Identify which cell holds the provided text, then report its (X, Y) central coordinate. 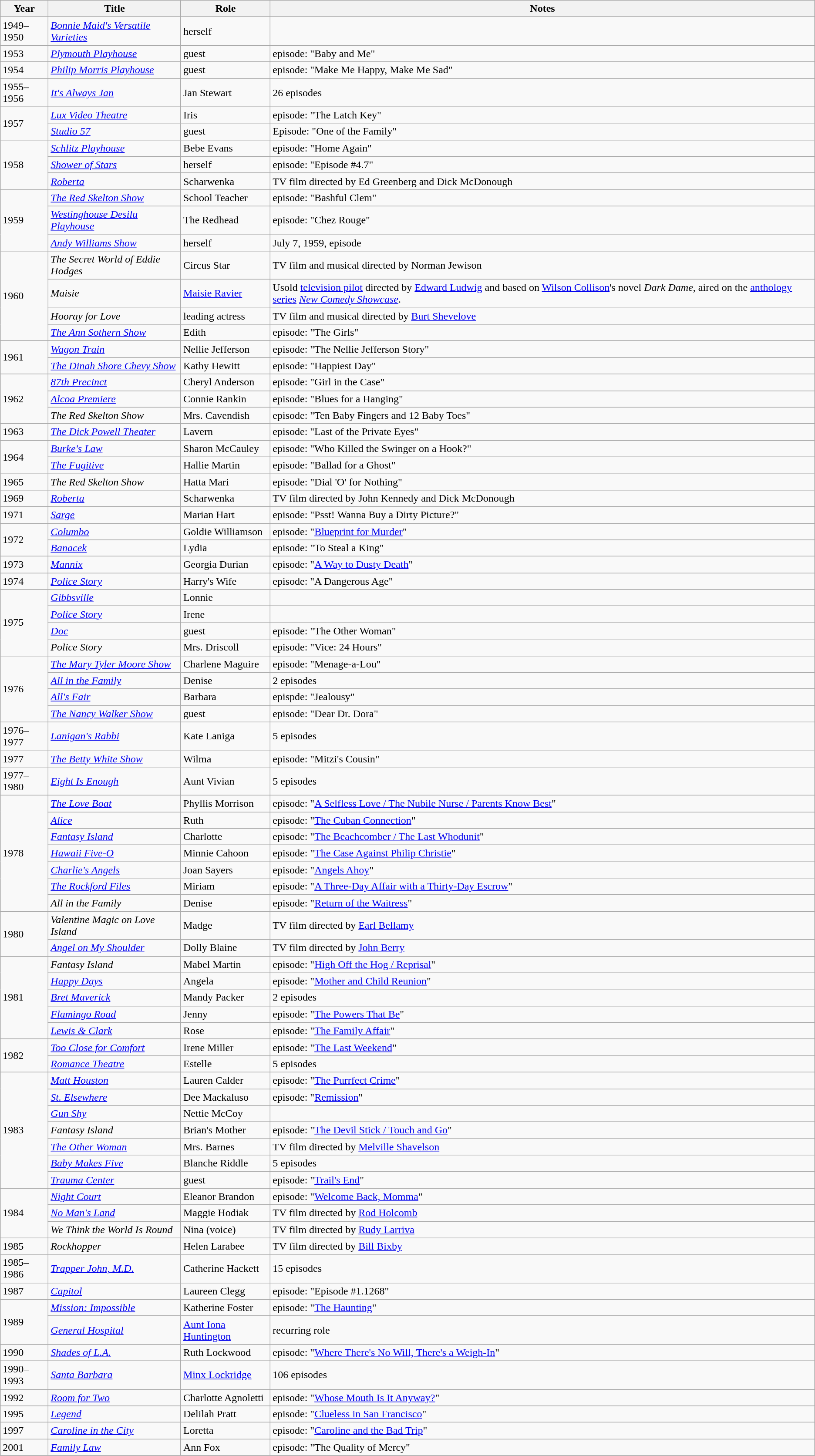
Aunt Iona Huntington (226, 1330)
The Mary Tyler Moore Show (115, 664)
Title (115, 9)
Barbara (226, 697)
1990–1993 (24, 1375)
Gun Shy (115, 1114)
episode: "Welcome Back, Momma" (542, 1196)
Irene Miller (226, 1047)
Lanigan's Rabbi (115, 736)
Room for Two (115, 1397)
episode: "Whose Mouth Is It Anyway?" (542, 1397)
Circus Star (226, 266)
1983 (24, 1130)
recurring role (542, 1330)
Columbo (115, 532)
1985–1986 (24, 1269)
Santa Barbara (115, 1375)
1977 (24, 758)
Helen Larabee (226, 1246)
1992 (24, 1397)
Goldie Williamson (226, 532)
Lonnie (226, 598)
episode: "The Powers That Be" (542, 1014)
epispde: "Jealousy" (542, 697)
1958 (24, 165)
episode: "Episode #1.1268" (542, 1291)
Baby Makes Five (115, 1163)
episode: "Episode #4.7" (542, 165)
Too Close for Comfort (115, 1047)
Dee Mackaluso (226, 1097)
Blanche Riddle (226, 1163)
1985 (24, 1246)
Capitol (115, 1291)
Jenny (226, 1014)
Ann Fox (226, 1447)
1965 (24, 482)
Nettie McCoy (226, 1114)
Alice (115, 820)
The Redhead (226, 220)
episode: "The Devil Stick / Touch and Go" (542, 1130)
1997 (24, 1431)
Matt Houston (115, 1080)
episode: "The Last Weekend" (542, 1047)
episode: "Who Killed the Swinger on a Hook?" (542, 448)
Mrs. Driscoll (226, 647)
TV film directed by Bill Bixby (542, 1246)
Joan Sayers (226, 870)
Charlie's Angels (115, 870)
School Teacher (226, 198)
episode: "Blueprint for Murder" (542, 532)
Eight Is Enough (115, 781)
TV film directed by John Kennedy and Dick McDonough (542, 498)
Notes (542, 9)
Maisie Ravier (226, 293)
episode: "High Off the Hog / Reprisal" (542, 964)
TV film directed by John Berry (542, 948)
episode: "Mitzi's Cousin" (542, 758)
episode: "Remission" (542, 1097)
Legend (115, 1414)
1961 (24, 357)
episode: "The Haunting" (542, 1308)
Burke's Law (115, 448)
The Secret World of Eddie Hodges (115, 266)
episode: "Clueless in San Francisco" (542, 1414)
26 episodes (542, 92)
The Love Boat (115, 803)
Kathy Hewitt (226, 366)
General Hospital (115, 1330)
Valentine Magic on Love Island (115, 926)
Katherine Foster (226, 1308)
episode: "Make Me Happy, Make Me Sad" (542, 70)
episode: "A Way to Dusty Death" (542, 565)
TV film directed by Rudy Larriva (542, 1230)
Lavern (226, 432)
Brian's Mother (226, 1130)
leading actress (226, 316)
Estelle (226, 1064)
episode: "The Other Woman" (542, 631)
Hallie Martin (226, 465)
Sarge (115, 515)
episode: "The Beachcomber / The Last Whodunit" (542, 837)
All's Fair (115, 697)
Kate Laniga (226, 736)
episode: "Caroline and the Bad Trip" (542, 1431)
episode: "A Three-Day Affair with a Thirty-Day Escrow" (542, 886)
Harry's Wife (226, 581)
Mannix (115, 565)
Trauma Center (115, 1180)
1960 (24, 296)
Lauren Calder (226, 1080)
episode: "Ballad for a Ghost" (542, 465)
episode: "Ten Baby Fingers and 12 Baby Toes" (542, 415)
The Nancy Walker Show (115, 714)
Rockhopper (115, 1246)
Happy Days (115, 981)
episode: "Happiest Day" (542, 366)
1963 (24, 432)
episode: "The Case Against Philip Christie" (542, 853)
Usold television pilot directed by Edward Ludwig and based on Wilson Collison's novel Dark Dame, aired on the anthology series New Comedy Showcase. (542, 293)
Shades of L.A. (115, 1352)
1976–1977 (24, 736)
TV film directed by Ed Greenberg and Dick McDonough (542, 181)
episode: "The Family Affair" (542, 1031)
episode: "Chez Rouge" (542, 220)
Angela (226, 981)
Eleanor Brandon (226, 1196)
Gibbsville (115, 598)
Sharon McCauley (226, 448)
episode: "Dial 'O' for Nothing" (542, 482)
Maisie (115, 293)
1984 (24, 1213)
Mabel Martin (226, 964)
episode: "Bashful Clem" (542, 198)
Irene (226, 614)
Hooray for Love (115, 316)
Aunt Vivian (226, 781)
Nina (voice) (226, 1230)
Catherine Hackett (226, 1269)
episode: "A Selfless Love / The Nubile Nurse / Parents Know Best" (542, 803)
1980 (24, 934)
Minnie Cahoon (226, 853)
Connie Rankin (226, 399)
Ruth Lockwood (226, 1352)
Family Law (115, 1447)
Charlene Maguire (226, 664)
1962 (24, 399)
episode: "Angels Ahoy" (542, 870)
episode: "The Latch Key" (542, 115)
Westinghouse Desilu Playhouse (115, 220)
1969 (24, 498)
Jan Stewart (226, 92)
Philip Morris Playhouse (115, 70)
Madge (226, 926)
The Rockford Files (115, 886)
Cheryl Anderson (226, 382)
Phyllis Morrison (226, 803)
Mission: Impossible (115, 1308)
The Ann Sothern Show (115, 333)
1995 (24, 1414)
St. Elsewhere (115, 1097)
episode: "The Purrfect Crime" (542, 1080)
Loretta (226, 1431)
Rose (226, 1031)
1957 (24, 123)
Banacek (115, 548)
Romance Theatre (115, 1064)
Year (24, 9)
1990 (24, 1352)
Mrs. Barnes (226, 1147)
July 7, 1959, episode (542, 243)
Shower of Stars (115, 165)
Angel on My Shoulder (115, 948)
1971 (24, 515)
87th Precinct (115, 382)
episode: "Blues for a Hanging" (542, 399)
episode: "To Steal a King" (542, 548)
Lydia (226, 548)
Bret Maverick (115, 998)
Episode: "One of the Family" (542, 131)
1955–1956 (24, 92)
1972 (24, 540)
1976 (24, 689)
1964 (24, 457)
We Think the World Is Round (115, 1230)
1982 (24, 1055)
Nellie Jefferson (226, 349)
The Betty White Show (115, 758)
episode: "Vice: 24 Hours" (542, 647)
Minx Lockridge (226, 1375)
TV film and musical directed by Norman Jewison (542, 266)
Hatta Mari (226, 482)
episode: "Dear Dr. Dora" (542, 714)
episode: "Last of the Private Eyes" (542, 432)
The Dinah Shore Chevy Show (115, 366)
Role (226, 9)
Delilah Pratt (226, 1414)
episode: "Baby and Me" (542, 54)
episode: "The Cuban Connection" (542, 820)
No Man's Land (115, 1213)
Trapper John, M.D. (115, 1269)
episode: "Girl in the Case" (542, 382)
The Other Woman (115, 1147)
Bonnie Maid's Versatile Varieties (115, 31)
1975 (24, 623)
Alcoa Premiere (115, 399)
episode: "Psst! Wanna Buy a Dirty Picture?" (542, 515)
Dolly Blaine (226, 948)
1981 (24, 998)
The Dick Powell Theater (115, 432)
Caroline in the City (115, 1431)
Georgia Durian (226, 565)
15 episodes (542, 1269)
1959 (24, 220)
The Fugitive (115, 465)
Lux Video Theatre (115, 115)
Edith (226, 333)
episode: "The Girls" (542, 333)
Marian Hart (226, 515)
1977–1980 (24, 781)
Hawaii Five-O (115, 853)
episode: "Menage-a-Lou" (542, 664)
Charlotte (226, 837)
1949–1950 (24, 31)
Mandy Packer (226, 998)
1978 (24, 853)
TV film directed by Earl Bellamy (542, 926)
episode: "Home Again" (542, 148)
Night Court (115, 1196)
Lewis & Clark (115, 1031)
1989 (24, 1322)
episode: "Return of the Waitress" (542, 903)
Mrs. Cavendish (226, 415)
Charlotte Agnoletti (226, 1397)
Miriam (226, 886)
It's Always Jan (115, 92)
Laureen Clegg (226, 1291)
episode: "Trail's End" (542, 1180)
Studio 57 (115, 131)
TV film directed by Melville Shavelson (542, 1147)
1987 (24, 1291)
Andy Williams Show (115, 243)
Plymouth Playhouse (115, 54)
1954 (24, 70)
1973 (24, 565)
episode: "The Nellie Jefferson Story" (542, 349)
Iris (226, 115)
2001 (24, 1447)
Schlitz Playhouse (115, 148)
Ruth (226, 820)
episode: "Mother and Child Reunion" (542, 981)
Bebe Evans (226, 148)
106 episodes (542, 1375)
episode: "The Quality of Mercy" (542, 1447)
Wagon Train (115, 349)
1953 (24, 54)
Flamingo Road (115, 1014)
episode: "A Dangerous Age" (542, 581)
TV film directed by Rod Holcomb (542, 1213)
TV film and musical directed by Burt Shevelove (542, 316)
Doc (115, 631)
1974 (24, 581)
episode: "Where There's No Will, There's a Weigh-In" (542, 1352)
Maggie Hodiak (226, 1213)
Wilma (226, 758)
